Provide the (X, Y) coordinate of the cell's center where the given text is located.  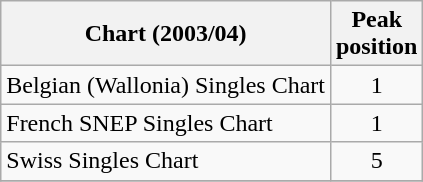
Swiss Singles Chart (166, 161)
Peakposition (376, 34)
5 (376, 161)
Chart (2003/04) (166, 34)
French SNEP Singles Chart (166, 123)
Belgian (Wallonia) Singles Chart (166, 85)
